Locate the cell with the specified text and output its (x, y) center coordinate. 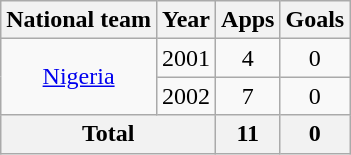
Nigeria (79, 77)
4 (248, 58)
Goals (315, 20)
Year (186, 20)
7 (248, 96)
2002 (186, 96)
Total (108, 134)
2001 (186, 58)
11 (248, 134)
National team (79, 20)
Apps (248, 20)
